Pinpoint the cell where the given text exists, returning its (x, y) midpoint coordinate. 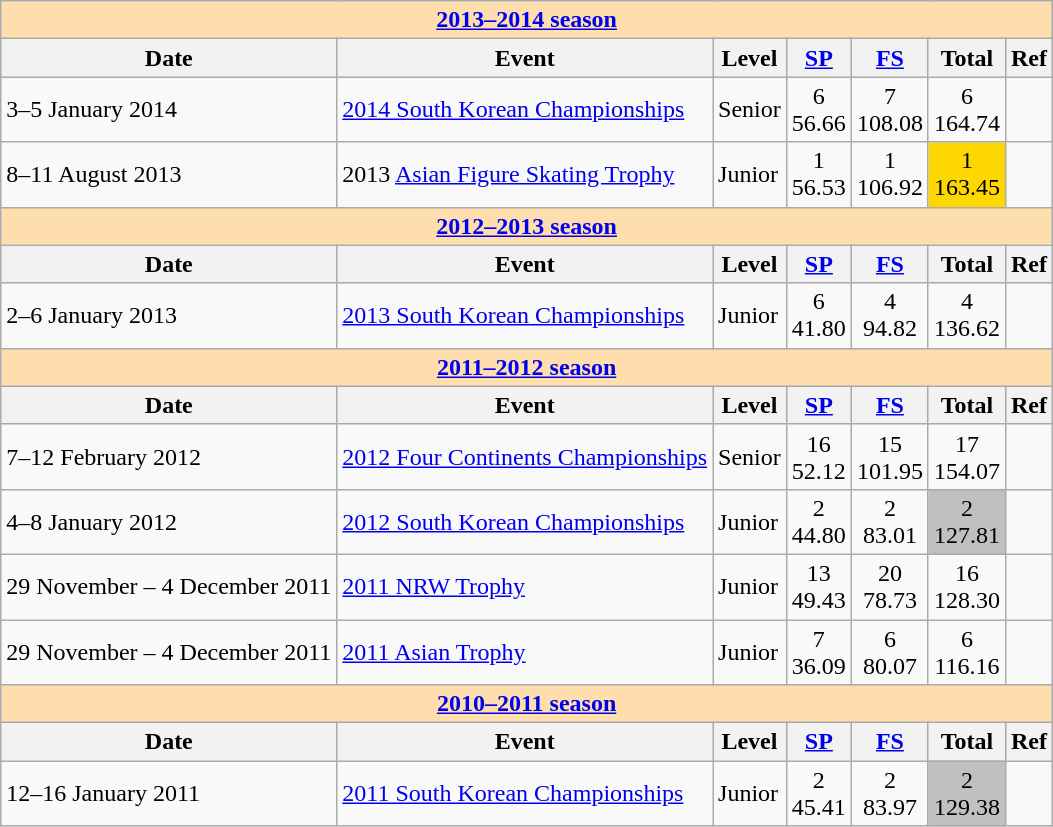
2–6 January 2013 (169, 316)
1 163.45 (966, 174)
6 116.16 (966, 652)
2014 South Korean Championships (525, 110)
4 94.82 (890, 316)
16 128.30 (966, 586)
16 52.12 (818, 456)
15 101.95 (890, 456)
1 56.53 (818, 174)
2 129.38 (966, 794)
6 41.80 (818, 316)
2 127.81 (966, 522)
4–8 January 2012 (169, 522)
2013–2014 season (527, 20)
7 36.09 (818, 652)
2011 South Korean Championships (525, 794)
7 108.08 (890, 110)
3–5 January 2014 (169, 110)
6 56.66 (818, 110)
4 136.62 (966, 316)
17 154.07 (966, 456)
8–11 August 2013 (169, 174)
7–12 February 2012 (169, 456)
2010–2011 season (527, 704)
2012–2013 season (527, 226)
2011 NRW Trophy (525, 586)
13 49.43 (818, 586)
2 44.80 (818, 522)
2012 Four Continents Championships (525, 456)
12–16 January 2011 (169, 794)
2013 South Korean Championships (525, 316)
6 80.07 (890, 652)
1 106.92 (890, 174)
2 83.97 (890, 794)
2011–2012 season (527, 367)
20 78.73 (890, 586)
2 83.01 (890, 522)
2 45.41 (818, 794)
2012 South Korean Championships (525, 522)
2013 Asian Figure Skating Trophy (525, 174)
2011 Asian Trophy (525, 652)
6 164.74 (966, 110)
